Pinpoint the cell where the given text exists, returning its (x, y) midpoint coordinate. 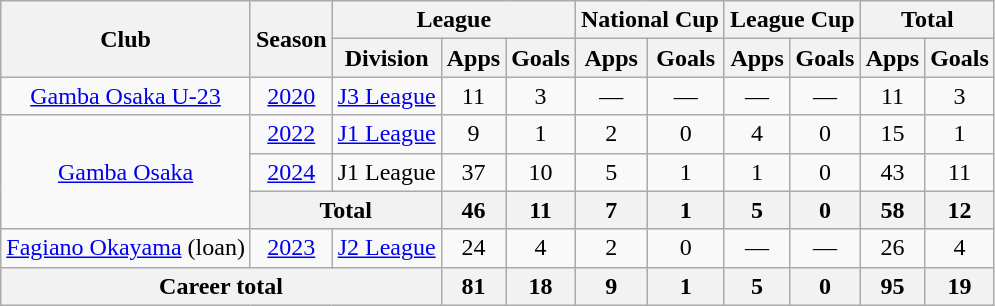
Club (126, 39)
46 (473, 210)
League Cup (792, 20)
15 (892, 134)
Gamba Osaka (126, 172)
37 (473, 172)
26 (892, 248)
10 (541, 172)
National Cup (650, 20)
12 (960, 210)
Gamba Osaka U-23 (126, 96)
81 (473, 286)
Fagiano Okayama (loan) (126, 248)
2024 (291, 172)
Career total (221, 286)
2023 (291, 248)
18 (541, 286)
2020 (291, 96)
League (454, 20)
J2 League (386, 248)
43 (892, 172)
19 (960, 286)
Division (386, 58)
58 (892, 210)
95 (892, 286)
24 (473, 248)
2022 (291, 134)
7 (611, 210)
Season (291, 39)
J3 League (386, 96)
